Scan for the cell matching the given text and deliver its (X, Y) coordinate at center. 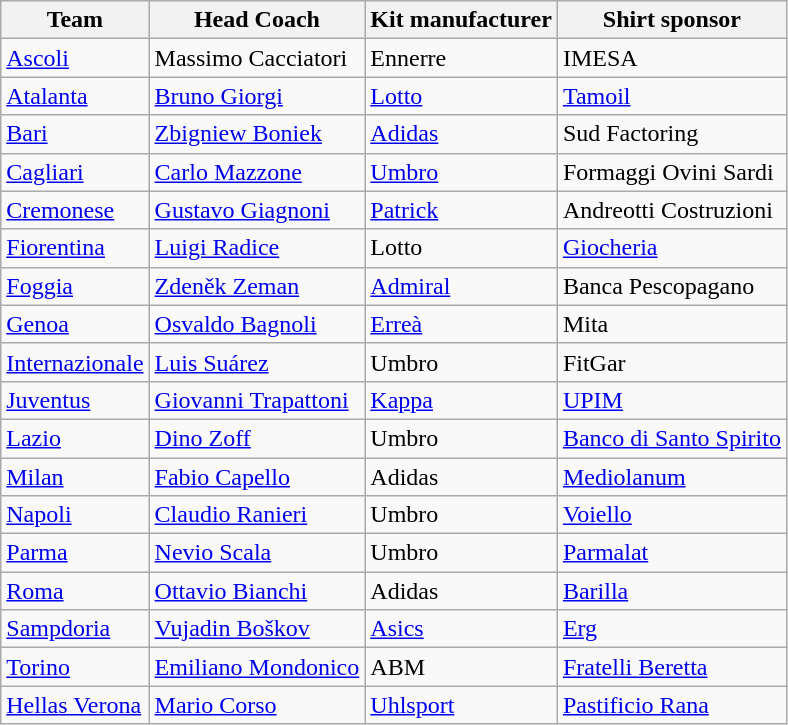
Osvaldo Bagnoli (257, 324)
IMESA (672, 58)
Lazio (75, 438)
Foggia (75, 286)
Cagliari (75, 172)
Atalanta (75, 96)
Ottavio Bianchi (257, 591)
UPIM (672, 400)
Claudio Ranieri (257, 515)
Admiral (462, 286)
Emiliano Mondonico (257, 667)
Banco di Santo Spirito (672, 438)
Genoa (75, 324)
Head Coach (257, 20)
Milan (75, 477)
Sud Factoring (672, 134)
Formaggi Ovini Sardi (672, 172)
Erg (672, 629)
Nevio Scala (257, 553)
Sampdoria (75, 629)
Juventus (75, 400)
Ascoli (75, 58)
Patrick (462, 210)
Napoli (75, 515)
Luigi Radice (257, 248)
Massimo Cacciatori (257, 58)
Carlo Mazzone (257, 172)
Erreà (462, 324)
Zbigniew Boniek (257, 134)
Cremonese (75, 210)
Luis Suárez (257, 362)
Ennerre (462, 58)
Fabio Capello (257, 477)
Tamoil (672, 96)
Mediolanum (672, 477)
Pastificio Rana (672, 705)
Mario Corso (257, 705)
Gustavo Giagnoni (257, 210)
Shirt sponsor (672, 20)
Parmalat (672, 553)
Banca Pescopagano (672, 286)
Kappa (462, 400)
Internazionale (75, 362)
Mita (672, 324)
Team (75, 20)
Uhlsport (462, 705)
Vujadin Boškov (257, 629)
Torino (75, 667)
Hellas Verona (75, 705)
Zdeněk Zeman (257, 286)
Dino Zoff (257, 438)
Parma (75, 553)
Voiello (672, 515)
Roma (75, 591)
Fratelli Beretta (672, 667)
Bruno Giorgi (257, 96)
Asics (462, 629)
Barilla (672, 591)
ABM (462, 667)
Giocheria (672, 248)
Bari (75, 134)
Fiorentina (75, 248)
Giovanni Trapattoni (257, 400)
Andreotti Costruzioni (672, 210)
Kit manufacturer (462, 20)
FitGar (672, 362)
